For the text-containing cell, return its midpoint in (x, y) coordinate format. 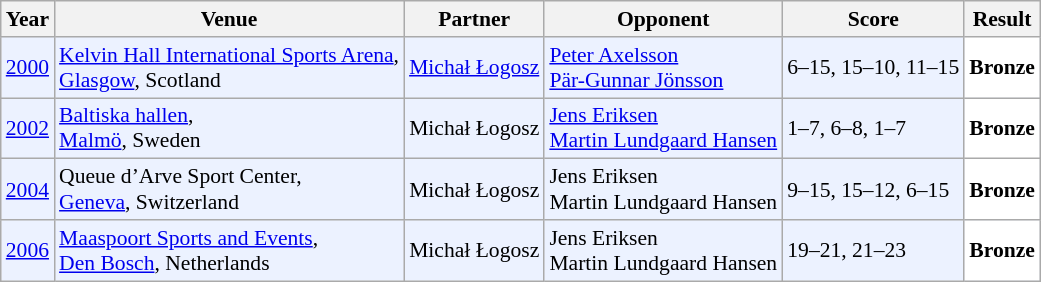
1–7, 6–8, 1–7 (873, 128)
2004 (28, 190)
Result (1002, 19)
2000 (28, 68)
Peter Axelsson Pär-Gunnar Jönsson (663, 68)
2006 (28, 250)
Partner (474, 19)
Score (873, 19)
Baltiska hallen,Malmö, Sweden (229, 128)
Maaspoort Sports and Events,Den Bosch, Netherlands (229, 250)
Opponent (663, 19)
9–15, 15–12, 6–15 (873, 190)
6–15, 15–10, 11–15 (873, 68)
Kelvin Hall International Sports Arena,Glasgow, Scotland (229, 68)
2002 (28, 128)
19–21, 21–23 (873, 250)
Venue (229, 19)
Queue d’Arve Sport Center,Geneva, Switzerland (229, 190)
Year (28, 19)
